For the text-containing cell, return its midpoint in [x, y] coordinate format. 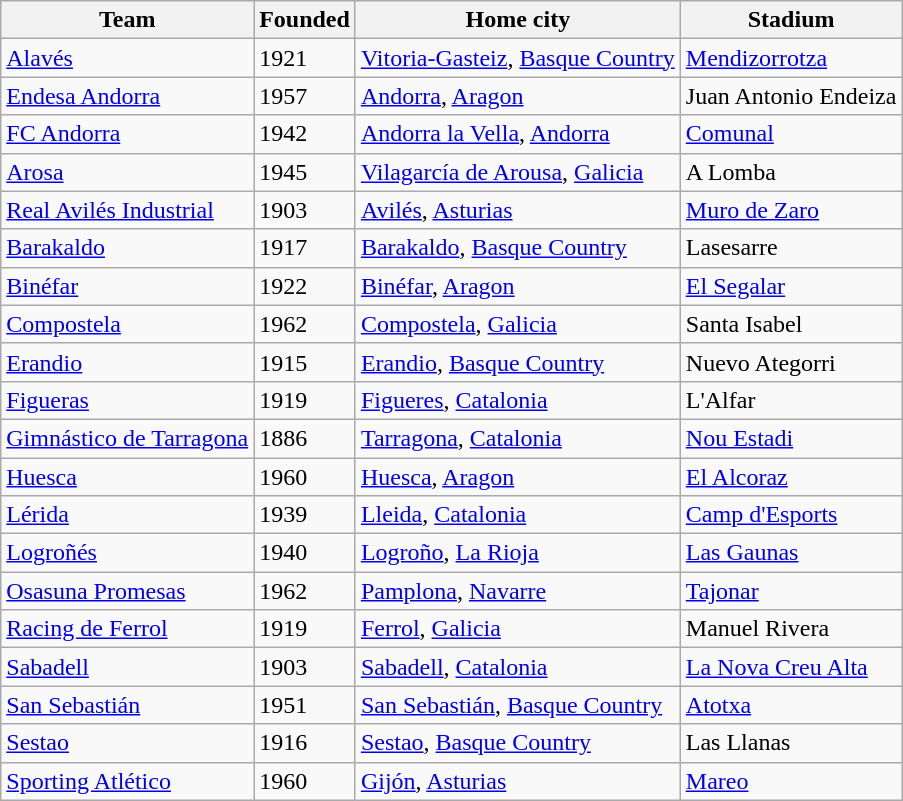
Logroño, La Rioja [518, 553]
1939 [305, 515]
Home city [518, 20]
Gimnástico de Tarragona [128, 438]
Stadium [791, 20]
1922 [305, 286]
El Segalar [791, 286]
Las Gaunas [791, 553]
1886 [305, 438]
Team [128, 20]
Real Avilés Industrial [128, 210]
Santa Isabel [791, 324]
Arosa [128, 172]
Sabadell [128, 667]
A Lomba [791, 172]
Sabadell, Catalonia [518, 667]
L'Alfar [791, 400]
Sestao [128, 743]
Compostela [128, 324]
Founded [305, 20]
1921 [305, 58]
San Sebastián, Basque Country [518, 705]
Sporting Atlético [128, 781]
Atotxa [791, 705]
Barakaldo, Basque Country [518, 248]
Pamplona, Navarre [518, 591]
Figueras [128, 400]
Andorra, Aragon [518, 96]
Las Llanas [791, 743]
1917 [305, 248]
Tajonar [791, 591]
Racing de Ferrol [128, 629]
Tarragona, Catalonia [518, 438]
Endesa Andorra [128, 96]
FC Andorra [128, 134]
Huesca, Aragon [518, 477]
Osasuna Promesas [128, 591]
Comunal [791, 134]
1957 [305, 96]
Lérida [128, 515]
Juan Antonio Endeiza [791, 96]
Sestao, Basque Country [518, 743]
Andorra la Vella, Andorra [518, 134]
Logroñés [128, 553]
Ferrol, Galicia [518, 629]
Binéfar [128, 286]
Binéfar, Aragon [518, 286]
1915 [305, 362]
Camp d'Esports [791, 515]
Avilés, Asturias [518, 210]
Manuel Rivera [791, 629]
El Alcoraz [791, 477]
Nou Estadi [791, 438]
Erandio [128, 362]
Mareo [791, 781]
Gijón, Asturias [518, 781]
La Nova Creu Alta [791, 667]
Lleida, Catalonia [518, 515]
Muro de Zaro [791, 210]
Compostela, Galicia [518, 324]
1942 [305, 134]
Mendizorrotza [791, 58]
Lasesarre [791, 248]
1916 [305, 743]
Vitoria-Gasteiz, Basque Country [518, 58]
1951 [305, 705]
Vilagarcía de Arousa, Galicia [518, 172]
Nuevo Ategorri [791, 362]
Figueres, Catalonia [518, 400]
San Sebastián [128, 705]
1940 [305, 553]
Huesca [128, 477]
1945 [305, 172]
Erandio, Basque Country [518, 362]
Barakaldo [128, 248]
Alavés [128, 58]
